For the text-containing cell, return its midpoint in (x, y) coordinate format. 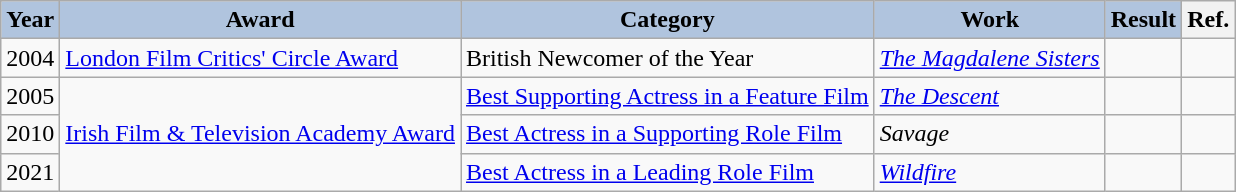
2005 (30, 96)
2010 (30, 134)
British Newcomer of the Year (667, 58)
Result (1143, 20)
2021 (30, 172)
Category (667, 20)
Best Actress in a Supporting Role Film (667, 134)
Best Supporting Actress in a Feature Film (667, 96)
Year (30, 20)
The Magdalene Sisters (990, 58)
Award (260, 20)
The Descent (990, 96)
Best Actress in a Leading Role Film (667, 172)
Irish Film & Television Academy Award (260, 134)
Ref. (1208, 20)
Savage (990, 134)
London Film Critics' Circle Award (260, 58)
Wildfire (990, 172)
Work (990, 20)
2004 (30, 58)
